Scan for the cell matching the given text and deliver its [x, y] coordinate at center. 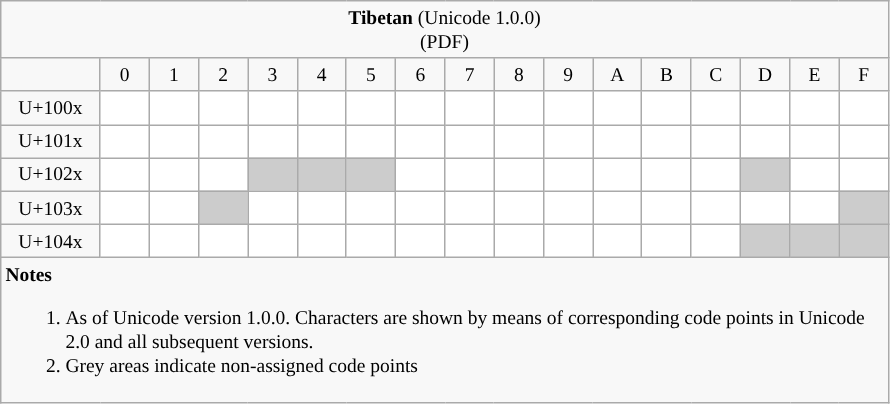
8 [518, 74]
U+104x [50, 240]
F [864, 74]
U+103x [50, 208]
C [716, 74]
6 [420, 74]
7 [470, 74]
5 [370, 74]
A [618, 74]
D [764, 74]
4 [322, 74]
Tibetan (Unicode 1.0.0) (PDF) [445, 30]
E [814, 74]
U+100x [50, 108]
0 [124, 74]
1 [174, 74]
2 [224, 74]
B [666, 74]
3 [272, 74]
U+102x [50, 174]
U+101x [50, 142]
9 [568, 74]
